For the text-containing cell, return its midpoint in [x, y] coordinate format. 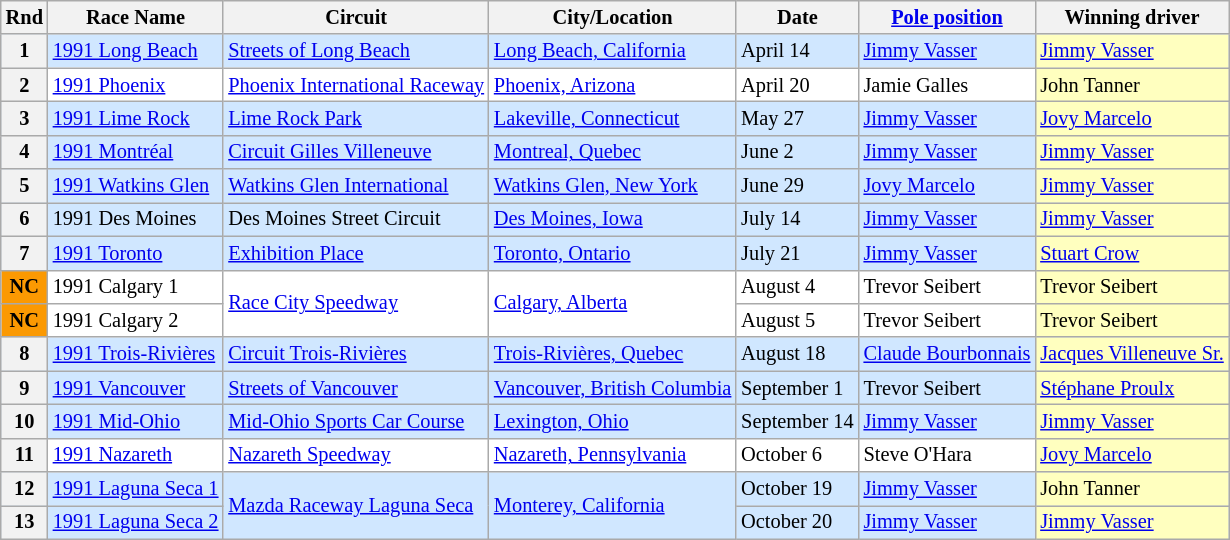
Toronto, Ontario [612, 253]
Claude Bourbonnais [948, 354]
1991 Calgary 1 [136, 287]
August 5 [797, 320]
Streets of Vancouver [356, 388]
Race City Speedway [356, 304]
Race Name [136, 17]
8 [24, 354]
Jamie Galles [948, 85]
3 [24, 118]
October 19 [797, 489]
1991 Watkins Glen [136, 186]
Pole position [948, 17]
Steve O'Hara [948, 455]
Winning driver [1132, 17]
Rnd [24, 17]
1991 Mid-Ohio [136, 421]
June 29 [797, 186]
1991 Trois-Rivières [136, 354]
2 [24, 85]
April 20 [797, 85]
1991 Calgary 2 [136, 320]
Lime Rock Park [356, 118]
12 [24, 489]
Vancouver, British Columbia [612, 388]
1 [24, 51]
1991 Lime Rock [136, 118]
August 18 [797, 354]
Long Beach, California [612, 51]
1991 Nazareth [136, 455]
September 1 [797, 388]
Phoenix International Raceway [356, 85]
October 20 [797, 522]
Des Moines Street Circuit [356, 219]
9 [24, 388]
Montreal, Quebec [612, 152]
11 [24, 455]
Circuit [356, 17]
April 14 [797, 51]
September 14 [797, 421]
Jacques Villeneuve Sr. [1132, 354]
Exhibition Place [356, 253]
Streets of Long Beach [356, 51]
13 [24, 522]
Nazareth Speedway [356, 455]
Trois-Rivières, Quebec [612, 354]
Nazareth, Pennsylvania [612, 455]
1991 Long Beach [136, 51]
July 14 [797, 219]
Mazda Raceway Laguna Seca [356, 506]
Lakeville, Connecticut [612, 118]
May 27 [797, 118]
Phoenix, Arizona [612, 85]
1991 Montréal [136, 152]
Stéphane Proulx [1132, 388]
October 6 [797, 455]
City/Location [612, 17]
4 [24, 152]
Lexington, Ohio [612, 421]
Des Moines, Iowa [612, 219]
1991 Toronto [136, 253]
Mid-Ohio Sports Car Course [356, 421]
Stuart Crow [1132, 253]
July 21 [797, 253]
Date [797, 17]
7 [24, 253]
1991 Des Moines [136, 219]
Watkins Glen, New York [612, 186]
6 [24, 219]
August 4 [797, 287]
1991 Vancouver [136, 388]
10 [24, 421]
Calgary, Alberta [612, 304]
Monterey, California [612, 506]
Watkins Glen International [356, 186]
1991 Laguna Seca 2 [136, 522]
Circuit Gilles Villeneuve [356, 152]
1991 Phoenix [136, 85]
Circuit Trois-Rivières [356, 354]
1991 Laguna Seca 1 [136, 489]
5 [24, 186]
June 2 [797, 152]
